Locate the cell with the specified text and output its (X, Y) center coordinate. 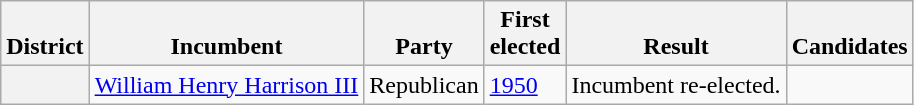
Firstelected (525, 34)
William Henry Harrison III (226, 85)
Candidates (850, 34)
Party (424, 34)
Incumbent (226, 34)
1950 (525, 85)
Incumbent re-elected. (676, 85)
District (45, 34)
Republican (424, 85)
Result (676, 34)
